Scan for the cell matching the given text and deliver its [x, y] coordinate at center. 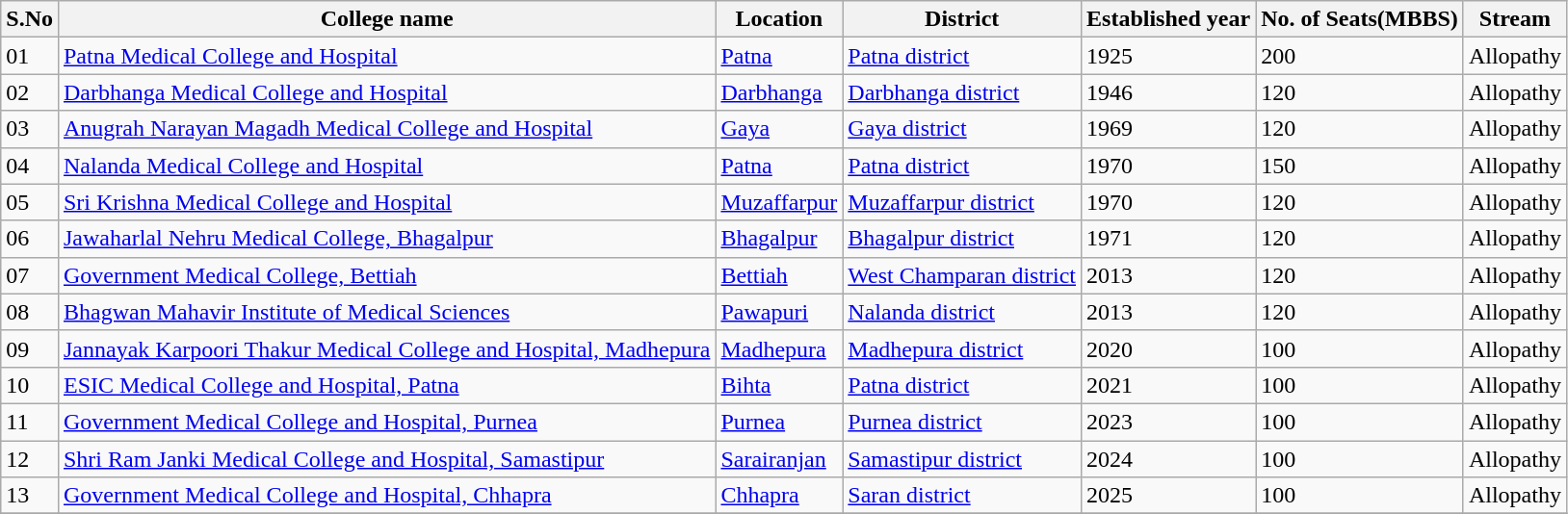
1969 [1169, 129]
Gaya [779, 129]
12 [30, 459]
05 [30, 202]
07 [30, 275]
04 [30, 166]
Nalanda district [962, 312]
Darbhanga [779, 92]
Sri Krishna Medical College and Hospital [386, 202]
Madhepura district [962, 348]
S.No [30, 19]
Madhepura [779, 348]
2021 [1169, 385]
06 [30, 239]
Darbhanga district [962, 92]
Muzaffarpur district [962, 202]
Location [779, 19]
1971 [1169, 239]
District [962, 19]
09 [30, 348]
Darbhanga Medical College and Hospital [386, 92]
Bhagalpur [779, 239]
Sarairanjan [779, 459]
Muzaffarpur [779, 202]
01 [30, 56]
Purnea district [962, 422]
Patna Medical College and Hospital [386, 56]
1925 [1169, 56]
Pawapuri [779, 312]
Government Medical College and Hospital, Chhapra [386, 496]
Government Medical College, Bettiah [386, 275]
200 [1360, 56]
Shri Ram Janki Medical College and Hospital, Samastipur [386, 459]
Government Medical College and Hospital, Purnea [386, 422]
Bhagalpur district [962, 239]
West Champaran district [962, 275]
08 [30, 312]
No. of Seats(MBBS) [1360, 19]
Anugrah Narayan Magadh Medical College and Hospital [386, 129]
Samastipur district [962, 459]
Bettiah [779, 275]
10 [30, 385]
Nalanda Medical College and Hospital [386, 166]
Jannayak Karpoori Thakur Medical College and Hospital, Madhepura [386, 348]
Chhapra [779, 496]
Bhagwan Mahavir Institute of Medical Sciences [386, 312]
150 [1360, 166]
02 [30, 92]
Saran district [962, 496]
Purnea [779, 422]
2024 [1169, 459]
13 [30, 496]
03 [30, 129]
11 [30, 422]
ESIC Medical College and Hospital, Patna [386, 385]
College name [386, 19]
Bihta [779, 385]
Jawaharlal Nehru Medical College, Bhagalpur [386, 239]
2025 [1169, 496]
2020 [1169, 348]
1946 [1169, 92]
Established year [1169, 19]
2023 [1169, 422]
Gaya district [962, 129]
Stream [1514, 19]
